Output the [x, y] coordinate of the center of the cell containing the given text.  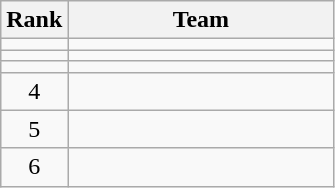
6 [34, 167]
Rank [34, 20]
5 [34, 129]
Team [201, 20]
4 [34, 91]
